Provide the (x, y) coordinate of the cell's center where the given text is located.  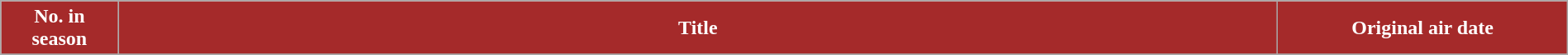
Title (698, 28)
Original air date (1422, 28)
No. inseason (60, 28)
